Return [x, y] of the center of cell containing provided text 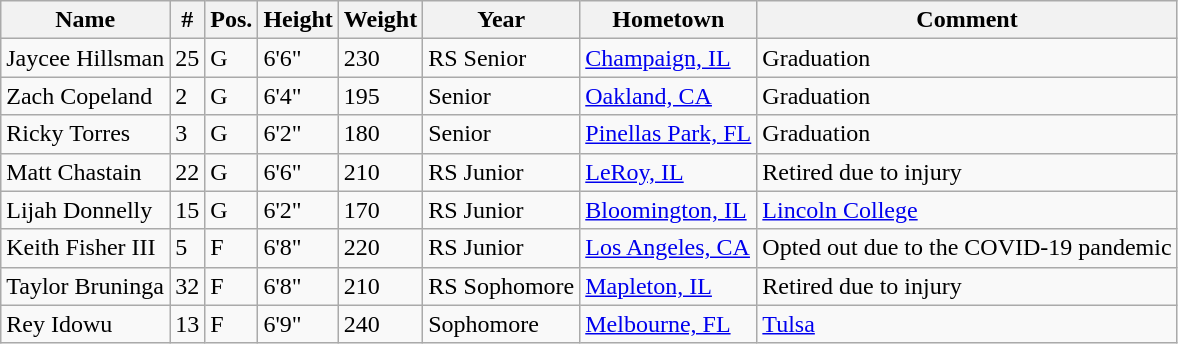
Melbourne, FL [668, 324]
220 [380, 248]
Height [298, 20]
2 [188, 96]
6'4" [298, 96]
Jaycee Hillsman [86, 58]
170 [380, 210]
LeRoy, IL [668, 172]
RS Senior [502, 58]
Los Angeles, CA [668, 248]
# [188, 20]
Lijah Donnelly [86, 210]
Comment [967, 20]
230 [380, 58]
Matt Chastain [86, 172]
Name [86, 20]
Taylor Bruninga [86, 286]
240 [380, 324]
Tulsa [967, 324]
Ricky Torres [86, 134]
5 [188, 248]
Keith Fisher III [86, 248]
Bloomington, IL [668, 210]
32 [188, 286]
3 [188, 134]
15 [188, 210]
Hometown [668, 20]
Opted out due to the COVID-19 pandemic [967, 248]
Zach Copeland [86, 96]
Year [502, 20]
180 [380, 134]
Rey Idowu [86, 324]
Champaign, IL [668, 58]
Mapleton, IL [668, 286]
RS Sophomore [502, 286]
Pos. [232, 20]
25 [188, 58]
6'9" [298, 324]
195 [380, 96]
Sophomore [502, 324]
22 [188, 172]
Weight [380, 20]
Lincoln College [967, 210]
Oakland, CA [668, 96]
13 [188, 324]
Pinellas Park, FL [668, 134]
